Output the [X, Y] coordinate of the center of the cell containing the given text.  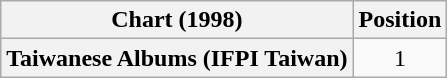
Chart (1998) [177, 20]
Taiwanese Albums (IFPI Taiwan) [177, 58]
Position [400, 20]
1 [400, 58]
